From the cell containing the given text, extract its center point as [X, Y] coordinate. 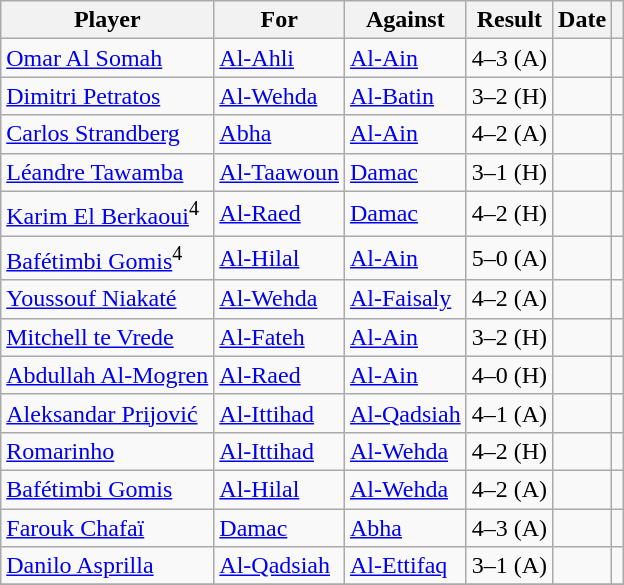
Farouk Chafaï [108, 528]
Al-Batin [405, 96]
Result [509, 20]
Al-Ettifaq [405, 566]
For [280, 20]
Al-Faisaly [405, 299]
Al-Ahli [280, 58]
3–1 (A) [509, 566]
Léandre Tawamba [108, 172]
3–1 (H) [509, 172]
Date [582, 20]
4–1 (A) [509, 413]
5–0 (A) [509, 258]
Danilo Asprilla [108, 566]
Dimitri Petratos [108, 96]
Aleksandar Prijović [108, 413]
Al-Fateh [280, 337]
Romarinho [108, 451]
Abdullah Al-Mogren [108, 375]
4–0 (H) [509, 375]
Bafétimbi Gomis [108, 489]
Karim El Berkaoui4 [108, 214]
Al-Taawoun [280, 172]
Bafétimbi Gomis4 [108, 258]
Mitchell te Vrede [108, 337]
Against [405, 20]
Carlos Strandberg [108, 134]
Player [108, 20]
Youssouf Niakaté [108, 299]
Omar Al Somah [108, 58]
